From the cell containing the given text, extract its center point as (x, y) coordinate. 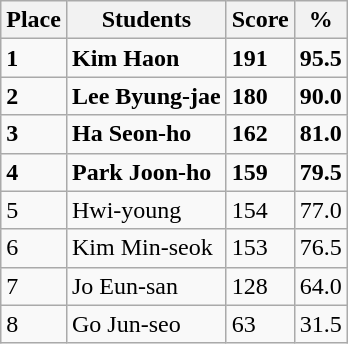
3 (34, 134)
Hwi-young (146, 210)
Score (260, 20)
77.0 (320, 210)
90.0 (320, 96)
154 (260, 210)
% (320, 20)
31.5 (320, 324)
6 (34, 248)
76.5 (320, 248)
Kim Min-seok (146, 248)
Jo Eun-san (146, 286)
159 (260, 172)
191 (260, 58)
8 (34, 324)
5 (34, 210)
4 (34, 172)
95.5 (320, 58)
7 (34, 286)
Kim Haon (146, 58)
1 (34, 58)
Students (146, 20)
Place (34, 20)
153 (260, 248)
63 (260, 324)
Ha Seon-ho (146, 134)
162 (260, 134)
2 (34, 96)
180 (260, 96)
79.5 (320, 172)
128 (260, 286)
Go Jun-seo (146, 324)
81.0 (320, 134)
Park Joon-ho (146, 172)
Lee Byung-jae (146, 96)
64.0 (320, 286)
